Output the (x, y) coordinate of the center of the cell containing the given text.  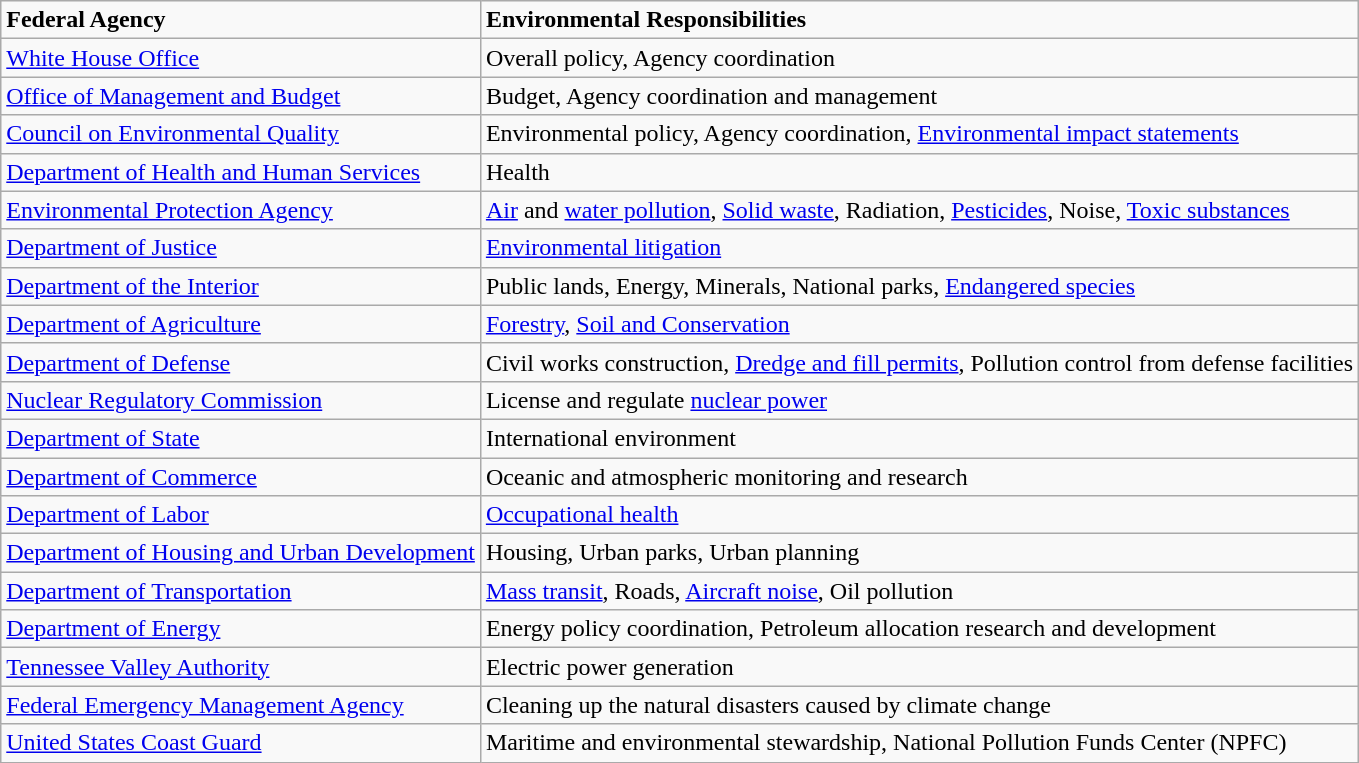
Forestry, Soil and Conservation (919, 324)
Department of Agriculture (241, 324)
Department of Commerce (241, 477)
White House Office (241, 58)
United States Coast Guard (241, 743)
Environmental Responsibilities (919, 20)
Energy policy coordination, Petroleum allocation research and development (919, 629)
Federal Agency (241, 20)
Public lands, Energy, Minerals, National parks, Endangered species (919, 286)
Budget, Agency coordination and management (919, 96)
Department of the Interior (241, 286)
Department of Defense (241, 362)
Maritime and environmental stewardship, National Pollution Funds Center (NPFC) (919, 743)
Tennessee Valley Authority (241, 667)
Air and water pollution, Solid waste, Radiation, Pesticides, Noise, Toxic substances (919, 210)
Environmental policy, Agency coordination, Environmental impact statements (919, 134)
Nuclear Regulatory Commission (241, 400)
Department of Labor (241, 515)
Department of Energy (241, 629)
Housing, Urban parks, Urban planning (919, 553)
Department of Housing and Urban Development (241, 553)
Department of Justice (241, 248)
Environmental Protection Agency (241, 210)
Overall policy, Agency coordination (919, 58)
Mass transit, Roads, Aircraft noise, Oil pollution (919, 591)
Occupational health (919, 515)
Environmental litigation (919, 248)
Civil works construction, Dredge and fill permits, Pollution control from defense facilities (919, 362)
Electric power generation (919, 667)
Department of Health and Human Services (241, 172)
Department of State (241, 438)
Oceanic and atmospheric monitoring and research (919, 477)
Department of Transportation (241, 591)
Federal Emergency Management Agency (241, 705)
Health (919, 172)
International environment (919, 438)
License and regulate nuclear power (919, 400)
Office of Management and Budget (241, 96)
Cleaning up the natural disasters caused by climate change (919, 705)
Council on Environmental Quality (241, 134)
